Scan for the cell matching the given text and deliver its [X, Y] coordinate at center. 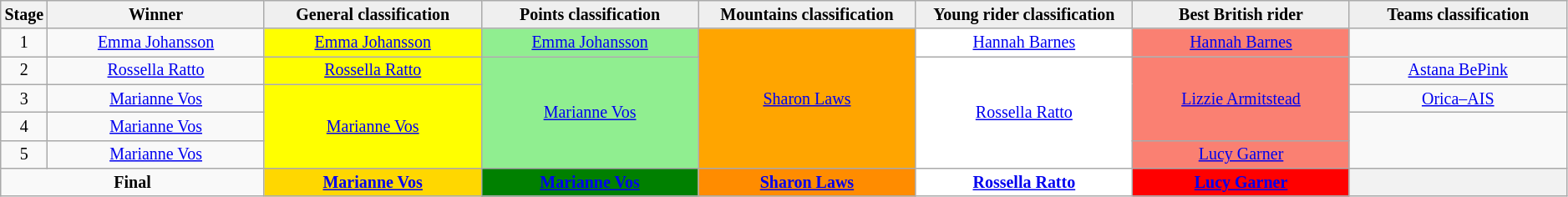
Astana BePink [1458, 70]
Winner [155, 15]
Lizzie Armitstead [1241, 98]
Stage [24, 15]
Best British rider [1241, 15]
Young rider classification [1024, 15]
Teams classification [1458, 15]
1 [24, 43]
2 [24, 70]
4 [24, 127]
3 [24, 98]
5 [24, 154]
Final [133, 182]
Orica–AIS [1458, 98]
Points classification [590, 15]
General classification [373, 15]
Mountains classification [807, 15]
